Capture the cell that displays the provided text and extract its [x, y] central coordinate. 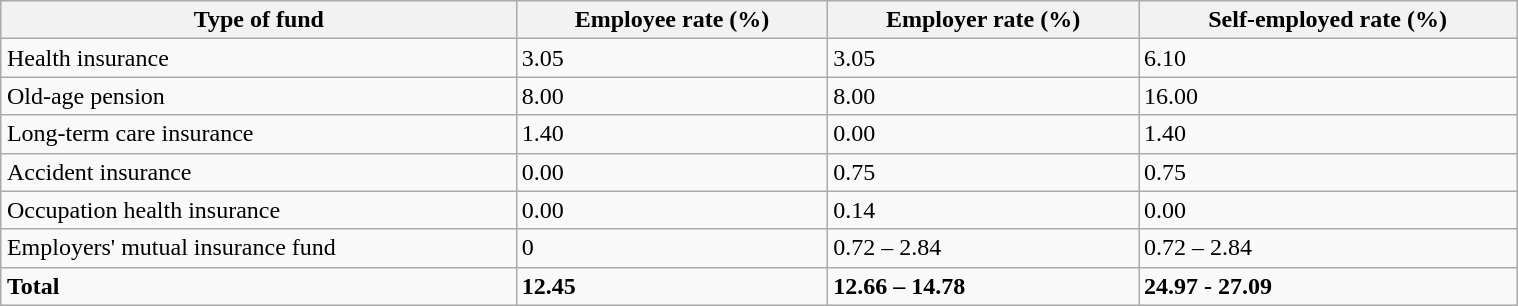
12.45 [672, 286]
Total [258, 286]
Occupation health insurance [258, 210]
Health insurance [258, 58]
12.66 – 14.78 [984, 286]
Employer rate (%) [984, 20]
Old-age pension [258, 96]
0 [672, 248]
0.14 [984, 210]
Employee rate (%) [672, 20]
Self-employed rate (%) [1328, 20]
Accident insurance [258, 172]
Type of fund [258, 20]
16.00 [1328, 96]
Long-term care insurance [258, 134]
24.97 - 27.09 [1328, 286]
Employers' mutual insurance fund [258, 248]
6.10 [1328, 58]
